From the cell containing the given text, extract its center point as [x, y] coordinate. 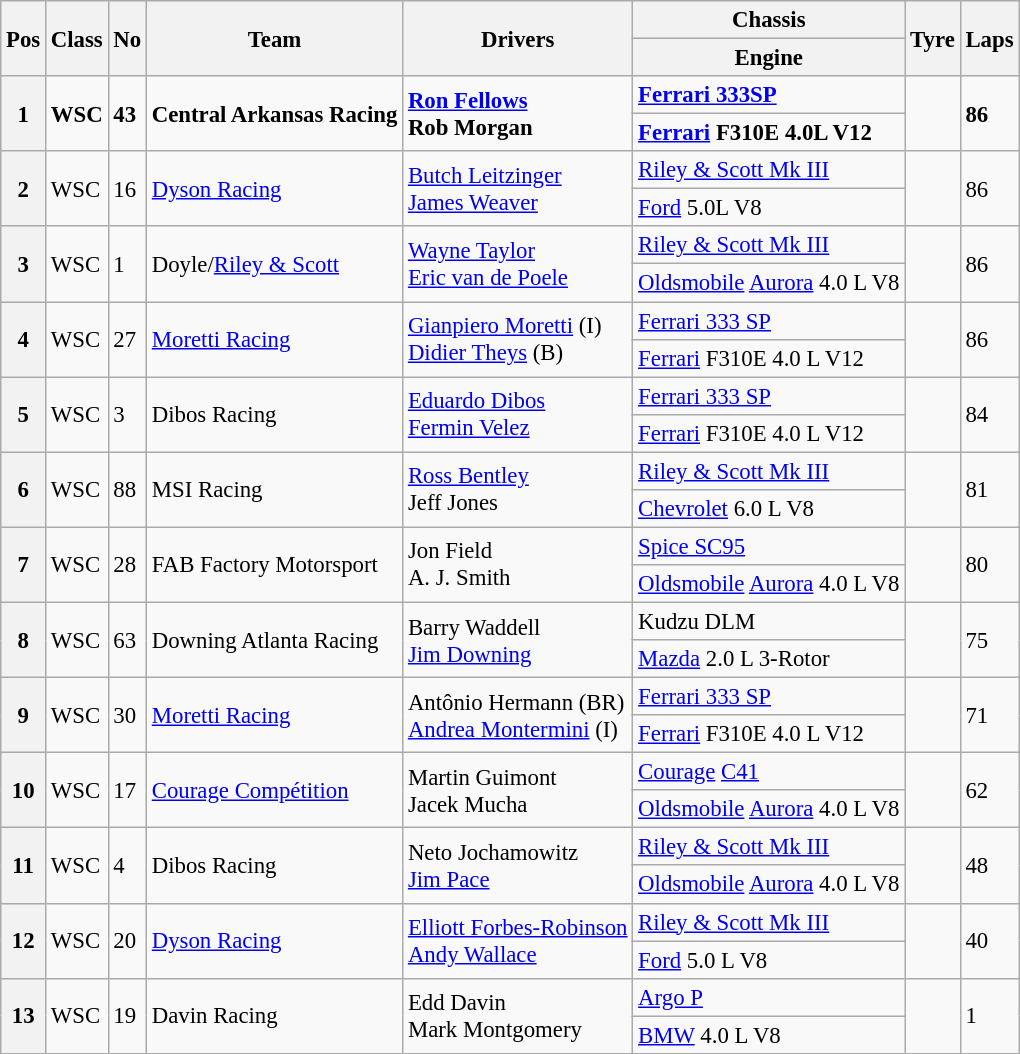
Laps [990, 38]
Barry Waddell Jim Downing [518, 640]
Courage C41 [769, 772]
Ferrari F310E 4.0L V12 [769, 133]
16 [127, 188]
19 [127, 1016]
Elliott Forbes-Robinson Andy Wallace [518, 940]
Chassis [769, 20]
Jon Field A. J. Smith [518, 564]
Central Arkansas Racing [274, 114]
Neto Jochamowitz Jim Pace [518, 866]
30 [127, 716]
Gianpiero Moretti (I) Didier Theys (B) [518, 340]
Butch Leitzinger James Weaver [518, 188]
Doyle/Riley & Scott [274, 264]
Courage Compétition [274, 790]
17 [127, 790]
Ron Fellows Rob Morgan [518, 114]
Kudzu DLM [769, 621]
12 [24, 940]
8 [24, 640]
FAB Factory Motorsport [274, 564]
88 [127, 490]
Engine [769, 58]
Pos [24, 38]
81 [990, 490]
Ross Bentley Jeff Jones [518, 490]
Downing Atlanta Racing [274, 640]
MSI Racing [274, 490]
71 [990, 716]
10 [24, 790]
84 [990, 414]
Spice SC95 [769, 546]
Davin Racing [274, 1016]
75 [990, 640]
Eduardo Dibos Fermin Velez [518, 414]
5 [24, 414]
11 [24, 866]
Argo P [769, 997]
40 [990, 940]
80 [990, 564]
Chevrolet 6.0 L V8 [769, 509]
Martin Guimont Jacek Mucha [518, 790]
13 [24, 1016]
Tyre [932, 38]
28 [127, 564]
No [127, 38]
Ferrari 333SP [769, 95]
27 [127, 340]
7 [24, 564]
9 [24, 716]
2 [24, 188]
Antônio Hermann (BR) Andrea Montermini (I) [518, 716]
43 [127, 114]
48 [990, 866]
63 [127, 640]
Mazda 2.0 L 3-Rotor [769, 659]
62 [990, 790]
Ford 5.0 L V8 [769, 960]
20 [127, 940]
Team [274, 38]
6 [24, 490]
BMW 4.0 L V8 [769, 1035]
Drivers [518, 38]
Ford 5.0L V8 [769, 208]
Wayne Taylor Eric van de Poele [518, 264]
Edd Davin Mark Montgomery [518, 1016]
Class [78, 38]
